Extract the (x, y) coordinate from the center of the cell holding the provided text.  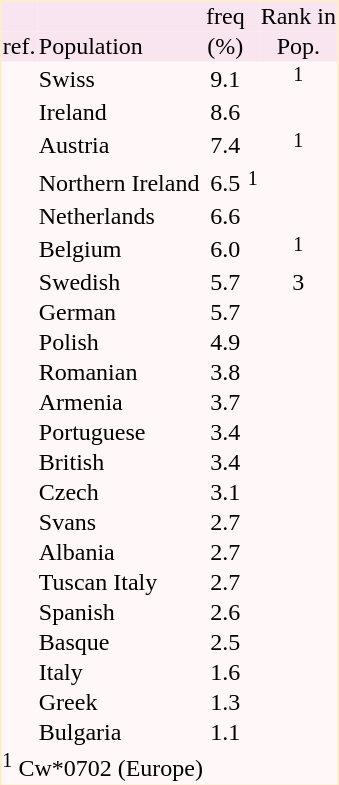
Northern Ireland (120, 182)
German (120, 312)
Greek (120, 702)
6.5 (226, 182)
Tuscan Italy (120, 582)
6.0 (226, 249)
Armenia (120, 402)
Svans (120, 522)
3.7 (226, 402)
1 Cw*0702 (Europe) (103, 765)
7.4 (226, 146)
1.1 (226, 732)
Italy (120, 672)
Albania (120, 552)
6.6 (226, 216)
Czech (120, 492)
Portuguese (120, 432)
freq (226, 17)
ref. (19, 47)
8.6 (226, 113)
1.3 (226, 702)
Swedish (120, 282)
Population (120, 47)
2.5 (226, 642)
Austria (120, 146)
Belgium (120, 249)
Rank in (298, 17)
3.1 (226, 492)
Swiss (120, 80)
4.9 (226, 342)
Bulgaria (120, 732)
Pop. (298, 47)
3.8 (226, 372)
Polish (120, 342)
Romanian (120, 372)
2.6 (226, 612)
9.1 (226, 80)
Netherlands (120, 216)
3 (298, 282)
(%) (226, 47)
Basque (120, 642)
1.6 (226, 672)
Ireland (120, 113)
British (120, 462)
Spanish (120, 612)
